Output the [X, Y] coordinate of the center of the cell containing the given text.  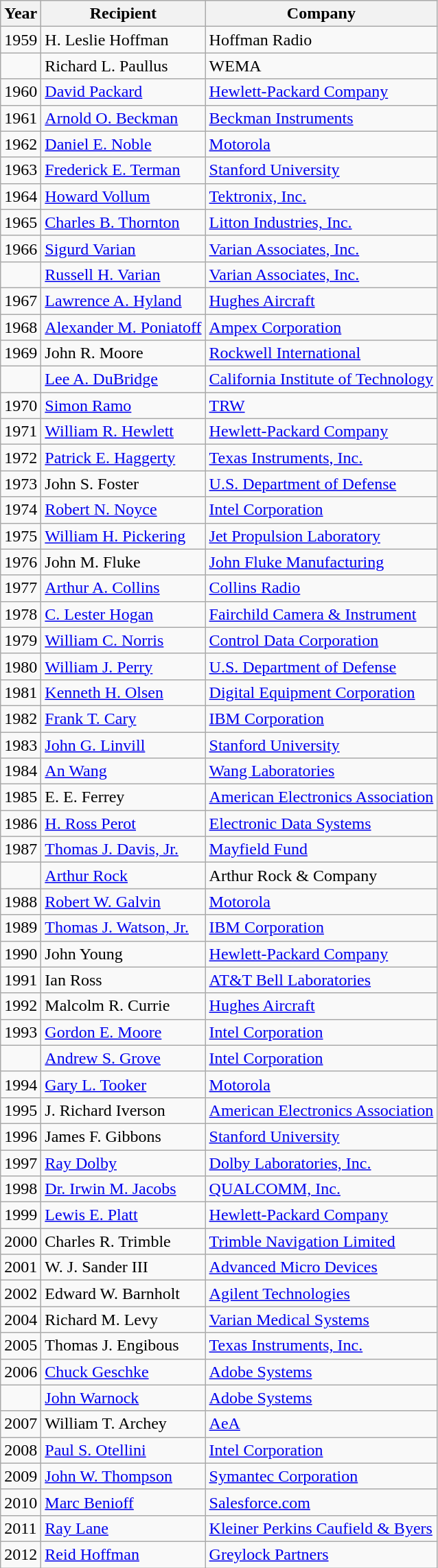
John G. Linvill [124, 745]
TRW [321, 406]
Dr. Irwin M. Jacobs [124, 1189]
1965 [21, 222]
William R. Hewlett [124, 432]
C. Lester Hogan [124, 614]
John R. Moore [124, 353]
1995 [21, 1110]
Malcolm R. Currie [124, 1006]
Wang Laboratories [321, 771]
John Warnock [124, 1398]
John Fluke Manufacturing [321, 562]
Agilent Technologies [321, 1294]
Lee A. DuBridge [124, 379]
California Institute of Technology [321, 379]
Control Data Corporation [321, 640]
1971 [21, 432]
1989 [21, 928]
Salesforce.com [321, 1502]
1973 [21, 484]
2007 [21, 1424]
Company [321, 14]
1981 [21, 692]
Arnold O. Beckman [124, 118]
1963 [21, 170]
1999 [21, 1215]
1986 [21, 823]
John W. Thompson [124, 1476]
QUALCOMM, Inc. [321, 1189]
WEMA [321, 66]
William C. Norris [124, 640]
Robert W. Galvin [124, 902]
Fairchild Camera & Instrument [321, 614]
2005 [21, 1346]
John S. Foster [124, 484]
W. J. Sander III [124, 1267]
2004 [21, 1320]
1980 [21, 666]
Rockwell International [321, 353]
Richard M. Levy [124, 1320]
1961 [21, 118]
Kenneth H. Olsen [124, 692]
Thomas J. Watson, Jr. [124, 928]
2000 [21, 1241]
2006 [21, 1372]
Kleiner Perkins Caufield & Byers [321, 1528]
Frank T. Cary [124, 718]
1979 [21, 640]
Digital Equipment Corporation [321, 692]
Daniel E. Noble [124, 144]
Reid Hoffman [124, 1554]
AT&T Bell Laboratories [321, 980]
William J. Perry [124, 666]
Richard L. Paullus [124, 66]
2001 [21, 1267]
Andrew S. Grove [124, 1058]
1976 [21, 562]
1962 [21, 144]
Alexander M. Poniatoff [124, 327]
Arthur Rock & Company [321, 876]
Litton Industries, Inc. [321, 222]
Mayfield Fund [321, 850]
Ian Ross [124, 980]
2002 [21, 1294]
Hoffman Radio [321, 40]
H. Leslie Hoffman [124, 40]
1968 [21, 327]
Ray Dolby [124, 1163]
2008 [21, 1450]
Jet Propulsion Laboratory [321, 536]
Frederick E. Terman [124, 170]
AeA [321, 1424]
Lewis E. Platt [124, 1215]
Chuck Geschke [124, 1372]
1969 [21, 353]
Advanced Micro Devices [321, 1267]
1987 [21, 850]
Recipient [124, 14]
1988 [21, 902]
Ray Lane [124, 1528]
William H. Pickering [124, 536]
1960 [21, 92]
Gordon E. Moore [124, 1032]
David Packard [124, 92]
Tektronix, Inc. [321, 196]
Lawrence A. Hyland [124, 301]
Trimble Navigation Limited [321, 1241]
Simon Ramo [124, 406]
J. Richard Iverson [124, 1110]
An Wang [124, 771]
Paul S. Otellini [124, 1450]
1983 [21, 745]
2010 [21, 1502]
2012 [21, 1554]
1992 [21, 1006]
Beckman Instruments [321, 118]
1972 [21, 458]
1966 [21, 248]
James F. Gibbons [124, 1136]
1993 [21, 1032]
Sigurd Varian [124, 248]
2009 [21, 1476]
1970 [21, 406]
1996 [21, 1136]
1964 [21, 196]
2011 [21, 1528]
H. Ross Perot [124, 823]
1977 [21, 588]
John Young [124, 954]
1974 [21, 510]
Patrick E. Haggerty [124, 458]
1967 [21, 301]
1991 [21, 980]
Ampex Corporation [321, 327]
Electronic Data Systems [321, 823]
John M. Fluke [124, 562]
Arthur A. Collins [124, 588]
Greylock Partners [321, 1554]
1985 [21, 797]
Arthur Rock [124, 876]
Thomas J. Engibous [124, 1346]
Robert N. Noyce [124, 510]
Charles R. Trimble [124, 1241]
Varian Medical Systems [321, 1320]
Gary L. Tooker [124, 1084]
Russell H. Varian [124, 274]
Symantec Corporation [321, 1476]
1982 [21, 718]
Thomas J. Davis, Jr. [124, 850]
1994 [21, 1084]
1998 [21, 1189]
Charles B. Thornton [124, 222]
1990 [21, 954]
Collins Radio [321, 588]
William T. Archey [124, 1424]
E. E. Ferrey [124, 797]
1997 [21, 1163]
Year [21, 14]
1959 [21, 40]
Dolby Laboratories, Inc. [321, 1163]
1984 [21, 771]
1978 [21, 614]
Howard Vollum [124, 196]
1975 [21, 536]
Marc Benioff [124, 1502]
Edward W. Barnholt [124, 1294]
